Provide the (X, Y) coordinate of the cell's center where the given text is located.  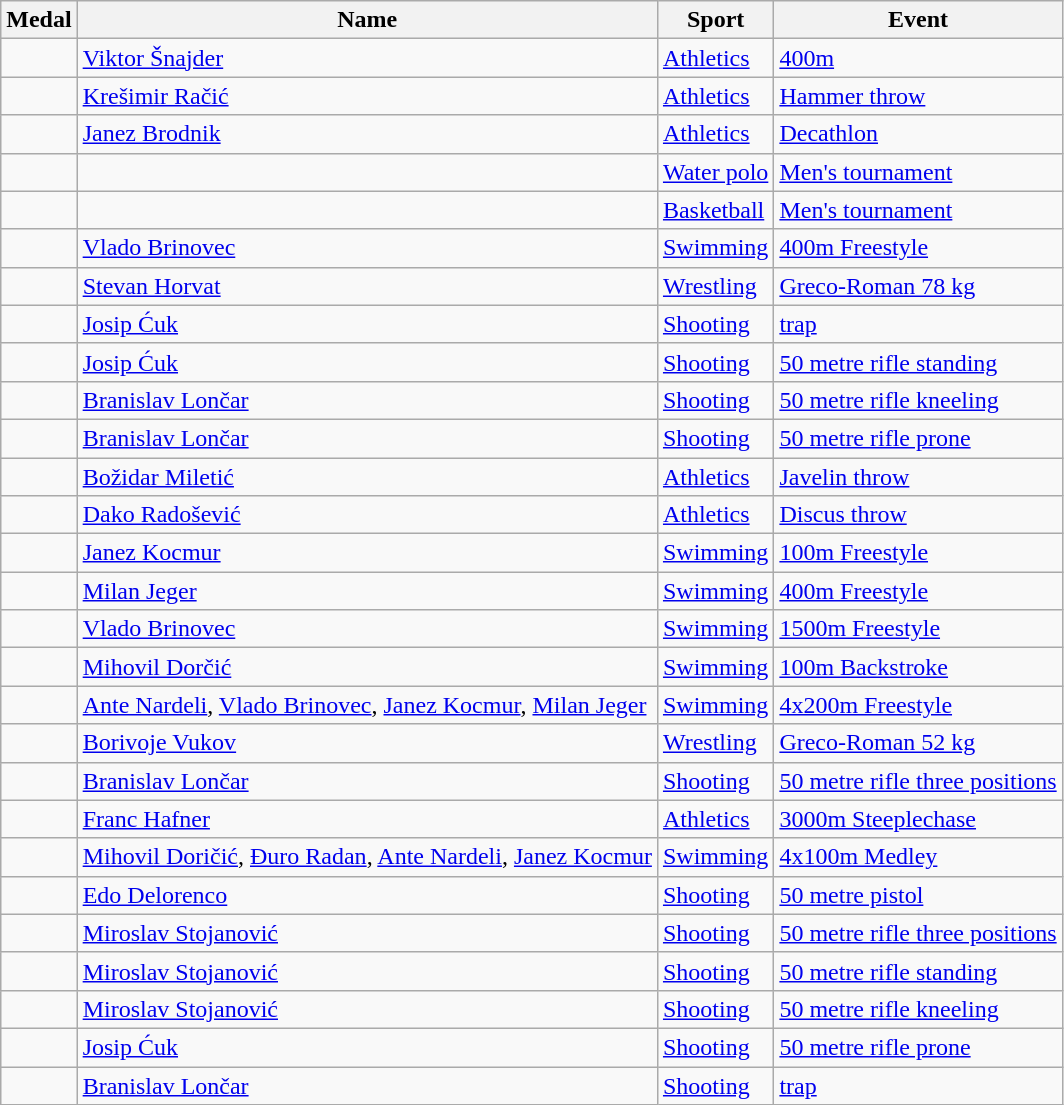
Borivoje Vukov (367, 743)
Dako Radošević (367, 515)
400m (918, 58)
Sport (715, 20)
Franc Hafner (367, 819)
Božidar Miletić (367, 477)
Name (367, 20)
Edo Delorenco (367, 895)
Basketball (715, 210)
Medal (39, 20)
3000m Steeplechase (918, 819)
Janez Kocmur (367, 553)
Ante Nardeli, Vlado Brinovec, Janez Kocmur, Milan Jeger (367, 705)
Milan Jeger (367, 591)
4x100m Medley (918, 857)
Discus throw (918, 515)
Decathlon (918, 134)
Viktor Šnajder (367, 58)
Greco-Roman 78 kg (918, 286)
Water polo (715, 172)
100m Freestyle (918, 553)
Greco-Roman 52 kg (918, 743)
Mihovil Doričić, Đuro Radan, Ante Nardeli, Janez Kocmur (367, 857)
Hammer throw (918, 96)
Event (918, 20)
Mihovil Dorčić (367, 667)
4x200m Freestyle (918, 705)
Janez Brodnik (367, 134)
Stevan Horvat (367, 286)
1500m Freestyle (918, 629)
Javelin throw (918, 477)
100m Backstroke (918, 667)
Krešimir Račić (367, 96)
50 metre pistol (918, 895)
